Locate the cell with the specified text and output its (x, y) center coordinate. 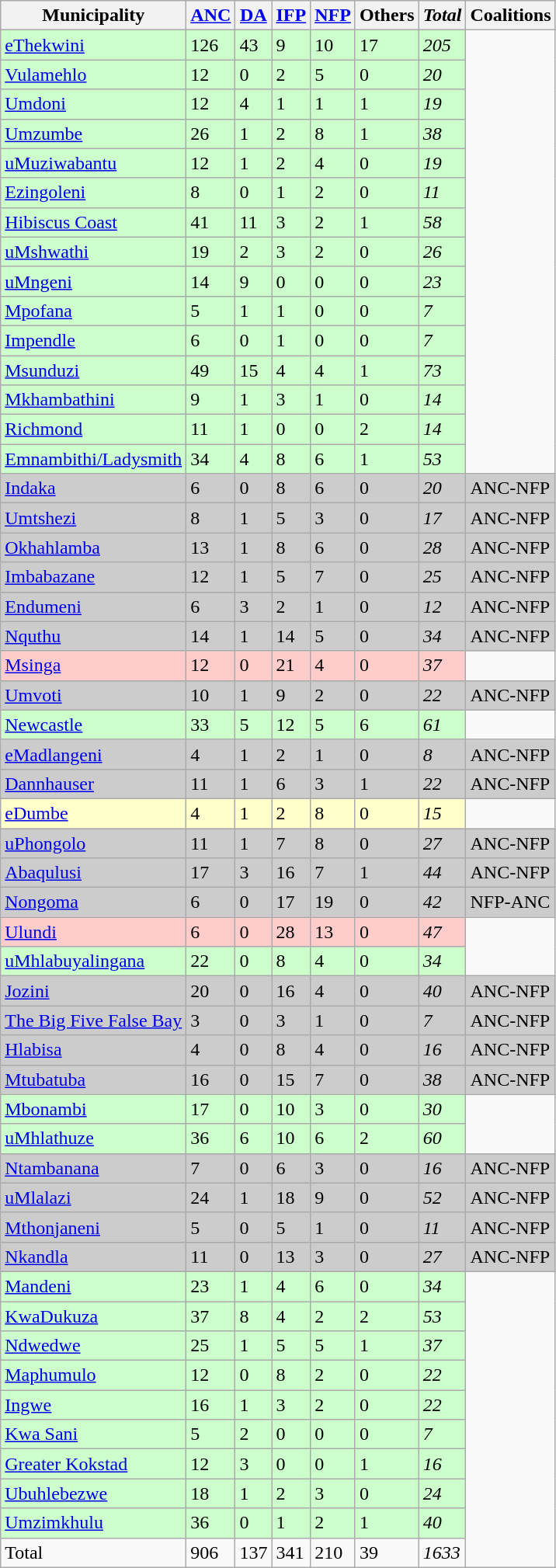
30 (443, 1109)
uMngeni (93, 281)
Hibiscus Coast (93, 222)
NFP-ANC (511, 902)
Ndwedwe (93, 1346)
Mpofana (93, 311)
Umdoni (93, 104)
Dannhauser (93, 784)
KwaDukuza (93, 1316)
Nongoma (93, 902)
205 (443, 45)
Mthonjaneni (93, 1227)
Impendle (93, 340)
33 (211, 725)
Imbabazane (93, 577)
Nkandla (93, 1257)
Richmond (93, 429)
73 (443, 370)
Mkhambathini (93, 400)
Ezingoleni (93, 193)
Ubuhlebezwe (93, 1493)
uMhlathuze (93, 1139)
58 (443, 222)
44 (443, 873)
43 (253, 45)
Municipality (93, 16)
uMuziwabantu (93, 163)
Greater Kokstad (93, 1464)
Maphumulo (93, 1375)
Umtshezi (93, 518)
47 (443, 932)
Endumeni (93, 607)
Coalitions (511, 16)
Nquthu (93, 636)
Okhahlamba (93, 548)
Newcastle (93, 725)
61 (443, 725)
Others (387, 16)
137 (253, 1552)
341 (291, 1552)
1633 (443, 1552)
eMadlangeni (93, 754)
IFP (291, 16)
126 (211, 45)
41 (211, 222)
Jozini (93, 991)
Vulamehlo (93, 75)
Abaqulusi (93, 873)
Hlabisa (93, 1050)
NFP (333, 16)
39 (387, 1552)
Umzumbe (93, 134)
Msinga (93, 666)
uMlalazi (93, 1198)
21 (291, 666)
Ingwe (93, 1405)
Indaka (93, 488)
DA (253, 16)
Ulundi (93, 932)
Umzimkhulu (93, 1523)
eDumbe (93, 813)
Mtubatuba (93, 1080)
Kwa Sani (93, 1434)
uMhlabuyalingana (93, 961)
ANC (211, 16)
210 (333, 1552)
Mbonambi (93, 1109)
906 (211, 1552)
uPhongolo (93, 843)
eThekwini (93, 45)
Umvoti (93, 695)
Mandeni (93, 1286)
42 (443, 902)
Msunduzi (93, 370)
49 (211, 370)
uMshwathi (93, 252)
Emnambithi/Ladysmith (93, 459)
Ntambanana (93, 1168)
60 (443, 1139)
The Big Five False Bay (93, 1020)
52 (443, 1198)
